Provide the [x, y] coordinate of the cell's center where the given text is located.  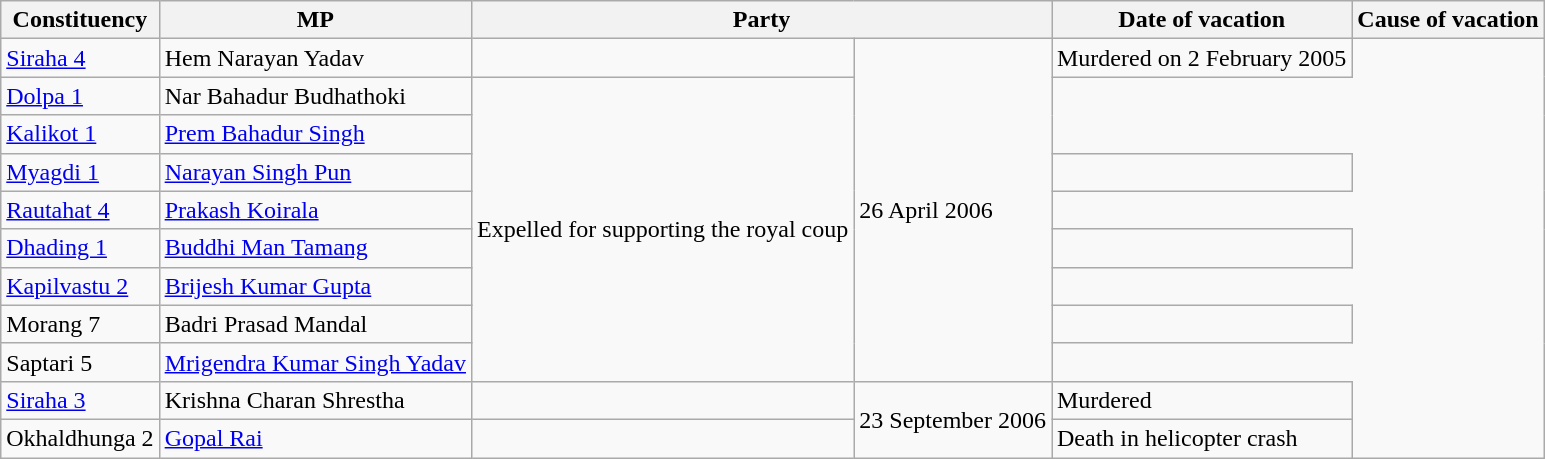
Myagdi 1 [80, 172]
Siraha 4 [80, 58]
23 September 2006 [953, 419]
Cause of vacation [1448, 20]
26 April 2006 [953, 210]
Prem Bahadur Singh [315, 134]
Morang 7 [80, 324]
Krishna Charan Shrestha [315, 400]
Rautahat 4 [80, 210]
Siraha 3 [80, 400]
Brijesh Kumar Gupta [315, 286]
Nar Bahadur Budhathoki [315, 96]
Party [761, 20]
Murdered on 2 February 2005 [1202, 58]
Date of vacation [1202, 20]
Buddhi Man Tamang [315, 248]
Badri Prasad Mandal [315, 324]
Dolpa 1 [80, 96]
Hem Narayan Yadav [315, 58]
Kapilvastu 2 [80, 286]
Narayan Singh Pun [315, 172]
Okhaldhunga 2 [80, 438]
Mrigendra Kumar Singh Yadav [315, 362]
Dhading 1 [80, 248]
Kalikot 1 [80, 134]
Constituency [80, 20]
MP [315, 20]
Gopal Rai [315, 438]
Expelled for supporting the royal coup [662, 229]
Murdered [1202, 400]
Death in helicopter crash [1202, 438]
Saptari 5 [80, 362]
Prakash Koirala [315, 210]
